Detect which cell encompasses the target text, then output its [X, Y] center coordinate. 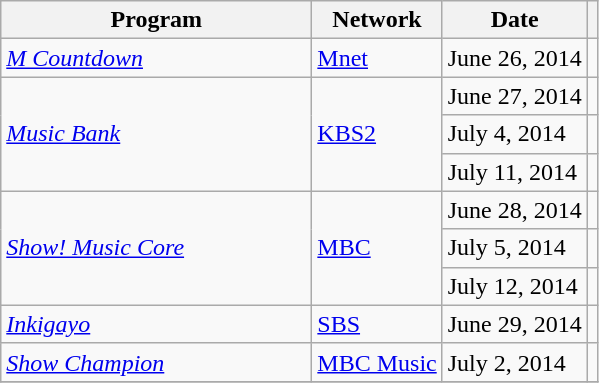
Program [156, 20]
MBC [377, 248]
June 26, 2014 [514, 58]
Mnet [377, 58]
Show! Music Core [156, 248]
July 5, 2014 [514, 248]
M Countdown [156, 58]
Date [514, 20]
MBC Music [377, 362]
July 4, 2014 [514, 134]
KBS2 [377, 134]
June 28, 2014 [514, 210]
Music Bank [156, 134]
July 2, 2014 [514, 362]
June 27, 2014 [514, 96]
Show Champion [156, 362]
June 29, 2014 [514, 324]
SBS [377, 324]
Network [377, 20]
Inkigayo [156, 324]
July 12, 2014 [514, 286]
July 11, 2014 [514, 172]
